Return [x, y] of the center of cell containing provided text 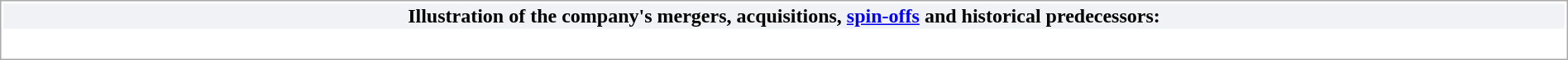
Illustration of the company's mergers, acquisitions, spin-offs and historical predecessors: [784, 16]
